Output the [X, Y] coordinate of the center of the cell containing the given text.  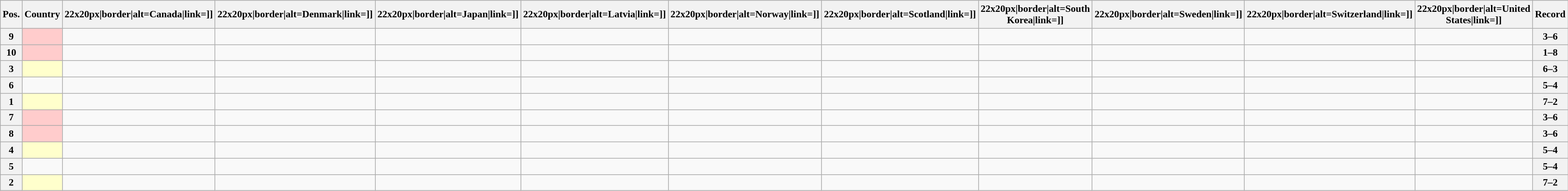
22x20px|border|alt=South Korea|link=]] [1035, 15]
22x20px|border|alt=United States|link=]] [1474, 15]
22x20px|border|alt=Denmark|link=]] [295, 15]
22x20px|border|alt=Sweden|link=]] [1168, 15]
Country [42, 15]
10 [11, 53]
3 [11, 69]
6–3 [1550, 69]
Record [1550, 15]
22x20px|border|alt=Norway|link=]] [745, 15]
1 [11, 102]
22x20px|border|alt=Japan|link=]] [448, 15]
Pos. [11, 15]
22x20px|border|alt=Canada|link=]] [139, 15]
8 [11, 134]
6 [11, 85]
22x20px|border|alt=Switzerland|link=]] [1330, 15]
5 [11, 166]
1–8 [1550, 53]
22x20px|border|alt=Scotland|link=]] [900, 15]
22x20px|border|alt=Latvia|link=]] [595, 15]
4 [11, 150]
9 [11, 36]
2 [11, 183]
7 [11, 118]
